For the text-containing cell, return its midpoint in (X, Y) coordinate format. 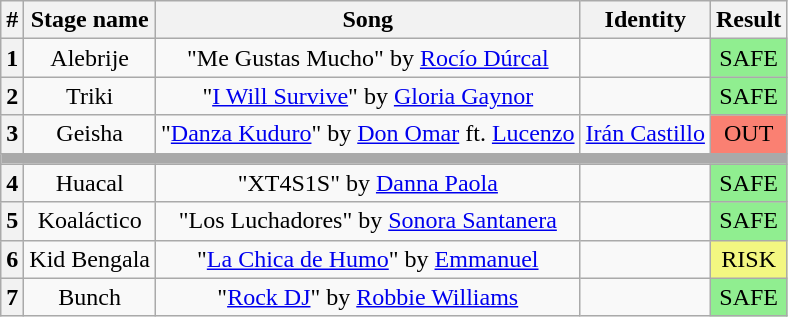
RISK (748, 259)
"Me Gustas Mucho" by Rocío Dúrcal (368, 58)
7 (12, 297)
Identity (645, 20)
Geisha (90, 134)
Koaláctico (90, 221)
# (12, 20)
Kid Bengala (90, 259)
Alebrije (90, 58)
OUT (748, 134)
5 (12, 221)
Bunch (90, 297)
1 (12, 58)
6 (12, 259)
Huacal (90, 183)
Triki (90, 96)
"Rock DJ" by Robbie Williams (368, 297)
Irán Castillo (645, 134)
3 (12, 134)
"I Will Survive" by Gloria Gaynor (368, 96)
Result (748, 20)
Stage name (90, 20)
"La Chica de Humo" by Emmanuel (368, 259)
2 (12, 96)
"XT4S1S" by Danna Paola (368, 183)
"Los Luchadores" by Sonora Santanera (368, 221)
"Danza Kuduro" by Don Omar ft. Lucenzo (368, 134)
Song (368, 20)
4 (12, 183)
